Find where the given text appears and provide that cell's center as (X, Y) coordinate. 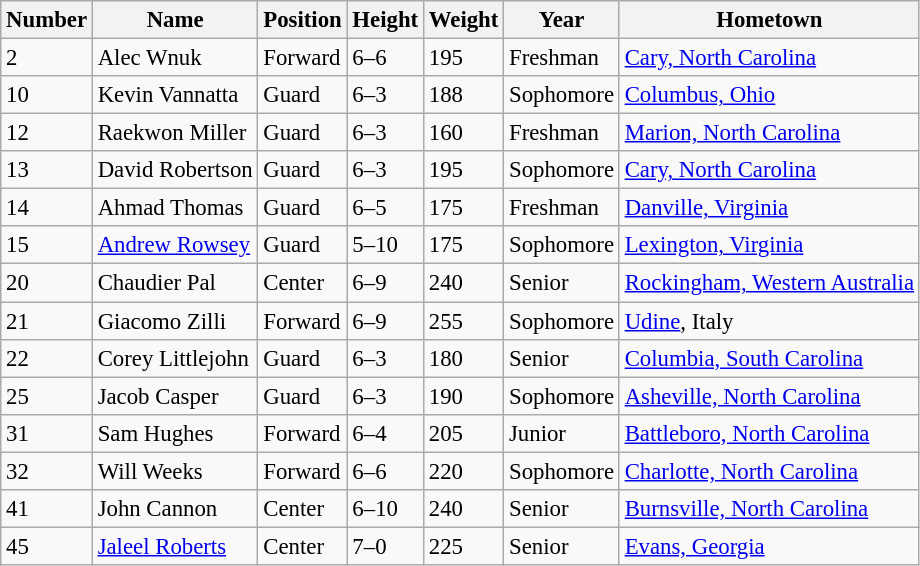
Andrew Rowsey (175, 245)
Evans, Georgia (769, 546)
32 (47, 471)
6–10 (385, 509)
Battleboro, North Carolina (769, 433)
Weight (463, 20)
2 (47, 58)
Year (562, 20)
Name (175, 20)
Udine, Italy (769, 321)
Columbia, South Carolina (769, 358)
45 (47, 546)
Chaudier Pal (175, 283)
180 (463, 358)
6–5 (385, 208)
Ahmad Thomas (175, 208)
255 (463, 321)
John Cannon (175, 509)
Sam Hughes (175, 433)
220 (463, 471)
Kevin Vannatta (175, 95)
12 (47, 133)
Burnsville, North Carolina (769, 509)
Jacob Casper (175, 396)
13 (47, 170)
25 (47, 396)
20 (47, 283)
Raekwon Miller (175, 133)
Height (385, 20)
225 (463, 546)
Junior (562, 433)
Danville, Virginia (769, 208)
Number (47, 20)
188 (463, 95)
Giacomo Zilli (175, 321)
Charlotte, North Carolina (769, 471)
5–10 (385, 245)
190 (463, 396)
31 (47, 433)
22 (47, 358)
Will Weeks (175, 471)
Corey Littlejohn (175, 358)
14 (47, 208)
15 (47, 245)
41 (47, 509)
160 (463, 133)
Lexington, Virginia (769, 245)
21 (47, 321)
10 (47, 95)
David Robertson (175, 170)
6–4 (385, 433)
7–0 (385, 546)
Hometown (769, 20)
Marion, North Carolina (769, 133)
205 (463, 433)
Position (302, 20)
Columbus, Ohio (769, 95)
Asheville, North Carolina (769, 396)
Alec Wnuk (175, 58)
Jaleel Roberts (175, 546)
Rockingham, Western Australia (769, 283)
